For the text-containing cell, return its midpoint in [X, Y] coordinate format. 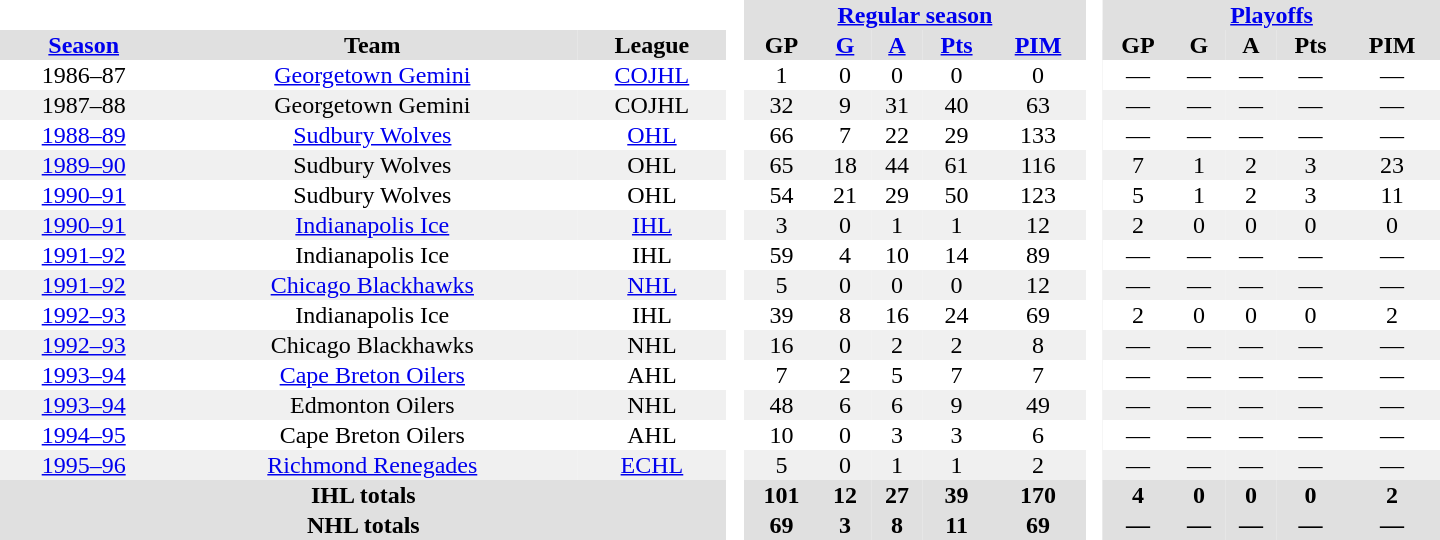
Playoffs [1272, 15]
50 [956, 195]
89 [1038, 255]
32 [782, 105]
League [652, 45]
170 [1038, 495]
1987–88 [84, 105]
123 [1038, 195]
NHL totals [364, 525]
49 [1038, 405]
63 [1038, 105]
44 [897, 165]
Edmonton Oilers [372, 405]
Richmond Renegades [372, 465]
27 [897, 495]
24 [956, 315]
ECHL [652, 465]
133 [1038, 135]
66 [782, 135]
Season [84, 45]
116 [1038, 165]
IHL totals [364, 495]
18 [845, 165]
22 [897, 135]
23 [1392, 165]
61 [956, 165]
1989–90 [84, 165]
1994–95 [84, 435]
Regular season [915, 15]
48 [782, 405]
14 [956, 255]
Team [372, 45]
1986–87 [84, 75]
65 [782, 165]
101 [782, 495]
31 [897, 105]
54 [782, 195]
1995–96 [84, 465]
1988–89 [84, 135]
40 [956, 105]
21 [845, 195]
59 [782, 255]
